Return (X, Y) of the center of cell containing provided text 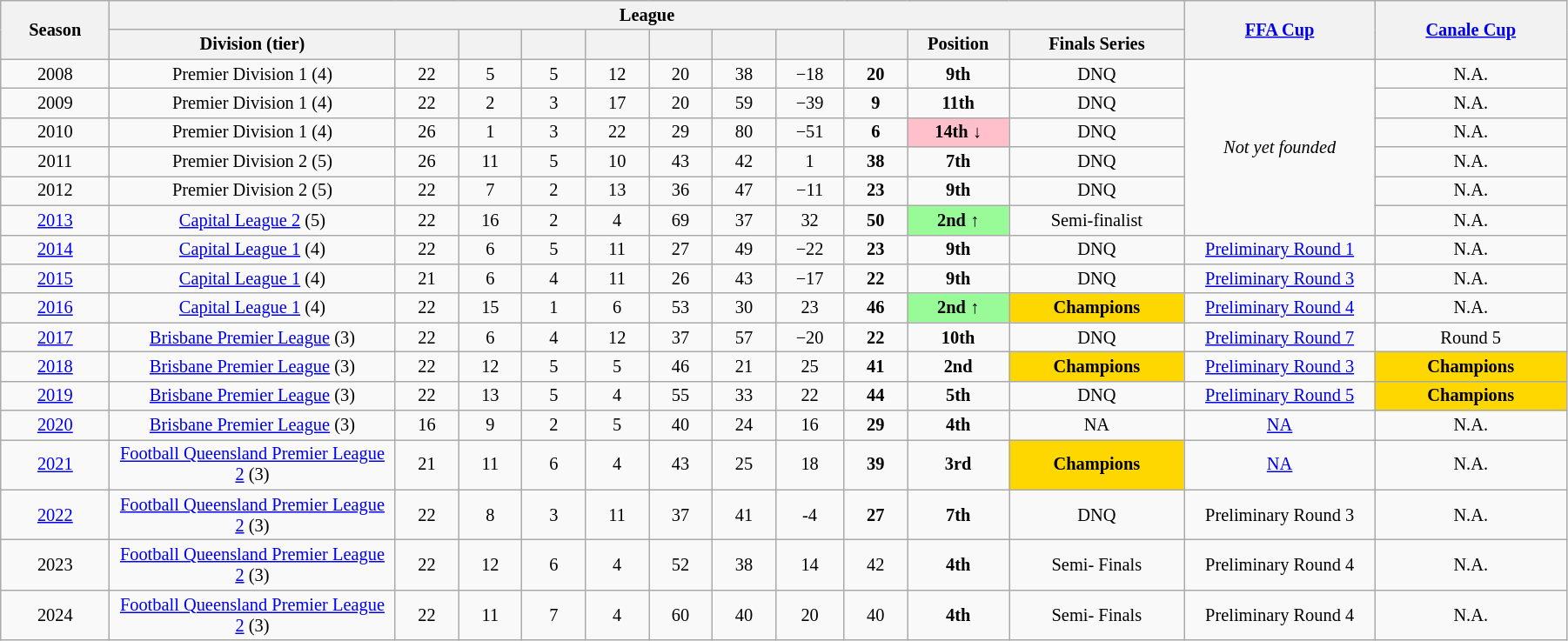
Position (959, 44)
18 (809, 464)
24 (743, 425)
2016 (56, 308)
2020 (56, 425)
Not yet founded (1279, 147)
10th (959, 337)
Semi-finalist (1097, 220)
2014 (56, 250)
53 (680, 308)
17 (618, 103)
47 (743, 190)
44 (875, 396)
2022 (56, 515)
2017 (56, 337)
2013 (56, 220)
2010 (56, 132)
2023 (56, 564)
2012 (56, 190)
3rd (959, 464)
−20 (809, 337)
Division (tier) (252, 44)
2008 (56, 74)
14 (809, 564)
2011 (56, 162)
−22 (809, 250)
Capital League 2 (5) (252, 220)
57 (743, 337)
Season (56, 30)
Preliminary Round 5 (1279, 396)
2019 (56, 396)
League (647, 15)
80 (743, 132)
33 (743, 396)
2018 (56, 366)
Canale Cup (1471, 30)
8 (491, 515)
FFA Cup (1279, 30)
-4 (809, 515)
15 (491, 308)
52 (680, 564)
−51 (809, 132)
50 (875, 220)
69 (680, 220)
10 (618, 162)
−17 (809, 278)
59 (743, 103)
60 (680, 615)
14th ↓ (959, 132)
Preliminary Round 7 (1279, 337)
2nd (959, 366)
32 (809, 220)
Round 5 (1471, 337)
49 (743, 250)
Preliminary Round 1 (1279, 250)
−18 (809, 74)
30 (743, 308)
5th (959, 396)
2015 (56, 278)
−11 (809, 190)
39 (875, 464)
36 (680, 190)
2024 (56, 615)
Finals Series (1097, 44)
55 (680, 396)
2021 (56, 464)
11th (959, 103)
2009 (56, 103)
−39 (809, 103)
